Return the [x, y] coordinate for the center point of the cell that contains the specified text.  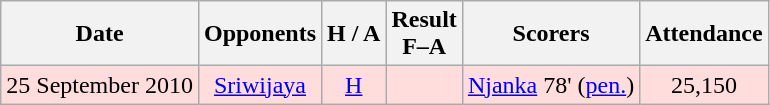
Sriwijaya [260, 85]
Attendance [704, 34]
ResultF–A [424, 34]
Njanka 78' (pen.) [550, 85]
25,150 [704, 85]
Date [100, 34]
H [354, 85]
25 September 2010 [100, 85]
Scorers [550, 34]
Opponents [260, 34]
H / A [354, 34]
